Locate the cell with the specified text and output its [x, y] center coordinate. 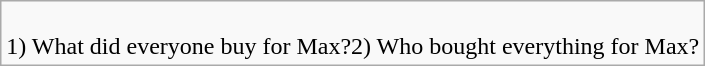
1) What did everyone buy for Max?2) Who bought everything for Max? [353, 34]
